Return the [X, Y] coordinate for the center point of the cell that contains the specified text.  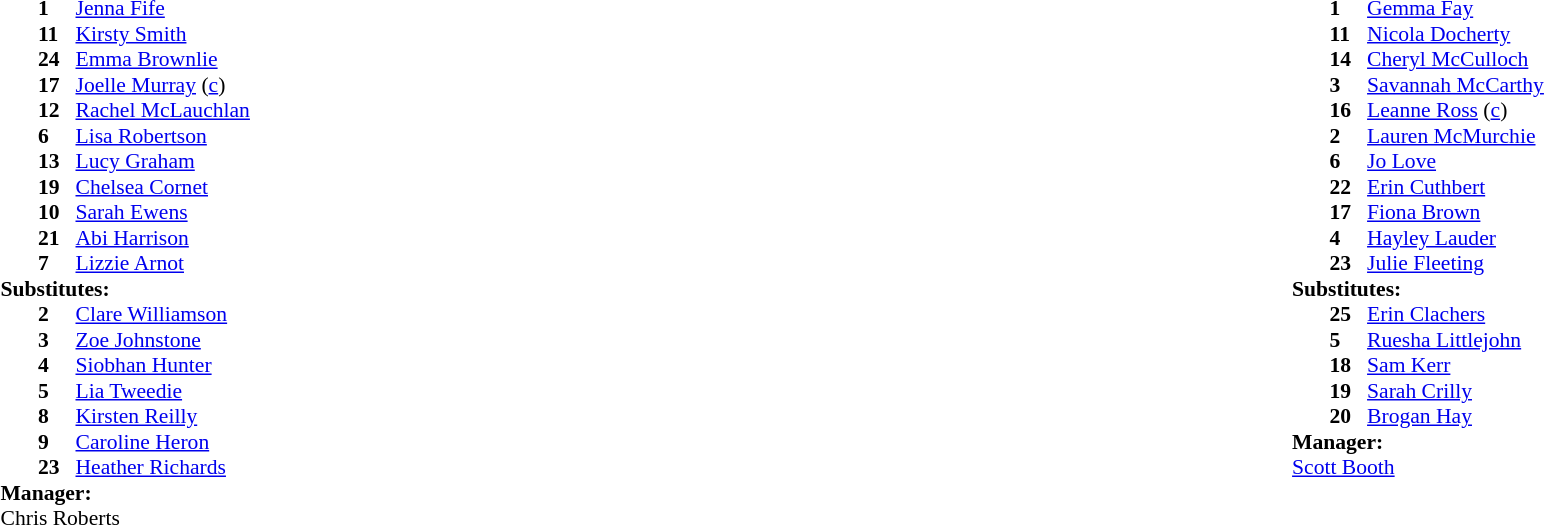
8 [57, 417]
25 [1349, 315]
Lia Tweedie [163, 391]
Abi Harrison [163, 238]
20 [1349, 417]
13 [57, 161]
Jo Love [1456, 161]
Lauren McMurchie [1456, 136]
18 [1349, 365]
Savannah McCarthy [1456, 85]
Emma Brownlie [163, 59]
Leanne Ross (c) [1456, 111]
Julie Fleeting [1456, 263]
Kirsten Reilly [163, 417]
Scott Booth [1418, 467]
Sarah Crilly [1456, 391]
Sarah Ewens [163, 213]
Caroline Heron [163, 442]
Brogan Hay [1456, 417]
7 [57, 263]
Hayley Lauder [1456, 238]
9 [57, 442]
12 [57, 111]
Heather Richards [163, 467]
Nicola Docherty [1456, 34]
14 [1349, 59]
21 [57, 238]
Lizzie Arnot [163, 263]
Zoe Johnstone [163, 340]
Lucy Graham [163, 161]
Erin Clachers [1456, 315]
Cheryl McCulloch [1456, 59]
16 [1349, 111]
Sam Kerr [1456, 365]
Rachel McLauchlan [163, 111]
22 [1349, 187]
Chelsea Cornet [163, 187]
Kirsty Smith [163, 34]
Fiona Brown [1456, 213]
Joelle Murray (c) [163, 85]
24 [57, 59]
Ruesha Littlejohn [1456, 340]
Lisa Robertson [163, 136]
Siobhan Hunter [163, 365]
10 [57, 213]
Clare Williamson [163, 315]
Erin Cuthbert [1456, 187]
